Capture the cell that displays the provided text and extract its [X, Y] central coordinate. 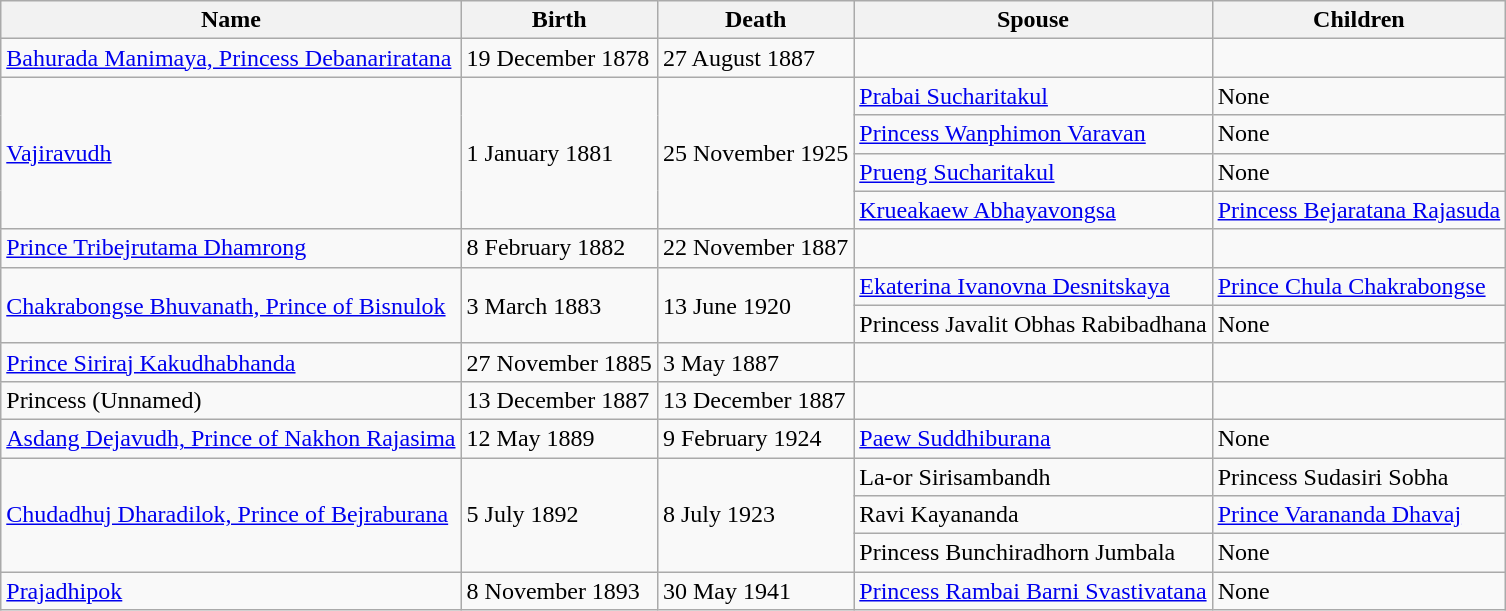
Paew Suddhiburana [1033, 438]
Prueng Sucharitakul [1033, 172]
Spouse [1033, 20]
25 November 1925 [755, 153]
5 July 1892 [559, 515]
Ravi Kayananda [1033, 515]
La-or Sirisambandh [1033, 477]
22 November 1887 [755, 248]
Prabai Sucharitakul [1033, 96]
Children [1359, 20]
Princess Sudasiri Sobha [1359, 477]
19 December 1878 [559, 58]
8 February 1882 [559, 248]
Prajadhipok [231, 591]
3 March 1883 [559, 305]
Princess Javalit Obhas Rabibadhana [1033, 324]
Princess Rambai Barni Svastivatana [1033, 591]
Princess Bunchiradhorn Jumbala [1033, 553]
1 January 1881 [559, 153]
Ekaterina Ivanovna Desnitskaya [1033, 286]
8 July 1923 [755, 515]
3 May 1887 [755, 362]
Bahurada Manimaya, Princess Debanariratana [231, 58]
13 June 1920 [755, 305]
30 May 1941 [755, 591]
Princess Wanphimon Varavan [1033, 134]
9 February 1924 [755, 438]
Krueakaew Abhayavongsa [1033, 210]
Chakrabongse Bhuvanath, Prince of Bisnulok [231, 305]
Prince Chula Chakrabongse [1359, 286]
12 May 1889 [559, 438]
Birth [559, 20]
Chudadhuj Dharadilok, Prince of Bejraburana [231, 515]
Asdang Dejavudh, Prince of Nakhon Rajasima [231, 438]
Prince Tribejrutama Dhamrong [231, 248]
Prince Siriraj Kakudhabhanda [231, 362]
27 November 1885 [559, 362]
Name [231, 20]
8 November 1893 [559, 591]
Princess Bejaratana Rajasuda [1359, 210]
27 August 1887 [755, 58]
Princess (Unnamed) [231, 400]
Death [755, 20]
Vajiravudh [231, 153]
Prince Varananda Dhavaj [1359, 515]
